Determine the (x, y) coordinate at the center of the cell enclosing the given text.  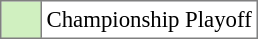
Championship Playoff (149, 20)
